From the cell containing the given text, extract its center point as [X, Y] coordinate. 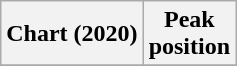
Chart (2020) [72, 34]
Peakposition [189, 34]
